Locate the cell with the specified text and output its [X, Y] center coordinate. 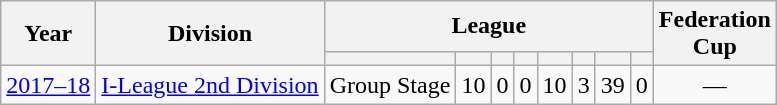
Group Stage [390, 85]
2017–18 [48, 85]
3 [584, 85]
FederationCup [714, 34]
— [714, 85]
Division [210, 34]
Year [48, 34]
39 [612, 85]
League [488, 26]
I-League 2nd Division [210, 85]
